Search for the cell housing the specified text and yield its (x, y) center coordinate. 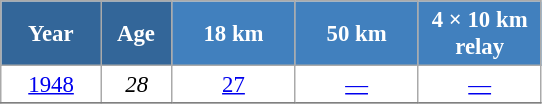
Year (52, 34)
50 km (356, 34)
28 (136, 85)
18 km (234, 34)
Age (136, 34)
1948 (52, 85)
4 × 10 km relay (480, 34)
27 (234, 85)
